Provide the [x, y] coordinate of the cell's center where the given text is located.  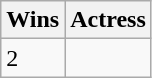
2 [33, 58]
Actress [108, 20]
Wins [33, 20]
